Search for the cell housing the specified text and yield its [x, y] center coordinate. 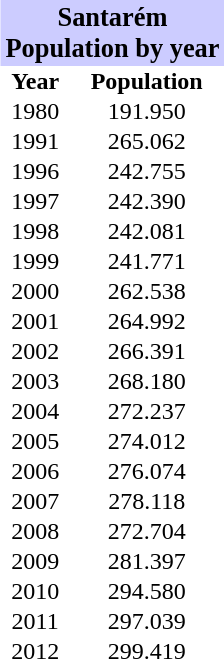
297.039 [146, 621]
281.397 [146, 561]
242.755 [146, 171]
265.062 [146, 141]
1980 [36, 111]
2005 [36, 441]
SantarémPopulation by year [112, 33]
1998 [36, 231]
2003 [36, 381]
2009 [36, 561]
241.771 [146, 261]
266.391 [146, 351]
264.992 [146, 321]
1997 [36, 201]
1996 [36, 171]
2010 [36, 591]
2000 [36, 291]
276.074 [146, 471]
272.237 [146, 411]
294.580 [146, 591]
278.118 [146, 501]
2002 [36, 351]
262.538 [146, 291]
Year [36, 81]
2006 [36, 471]
2004 [36, 411]
2008 [36, 531]
2011 [36, 621]
272.704 [146, 531]
1991 [36, 141]
2001 [36, 321]
Population [146, 81]
1999 [36, 261]
242.081 [146, 231]
268.180 [146, 381]
191.950 [146, 111]
2007 [36, 501]
242.390 [146, 201]
274.012 [146, 441]
